Determine the [X, Y] coordinate at the center of the cell enclosing the given text.  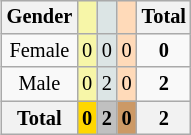
Male [40, 84]
Female [40, 51]
Gender [40, 17]
